Search for the cell housing the specified text and yield its [x, y] center coordinate. 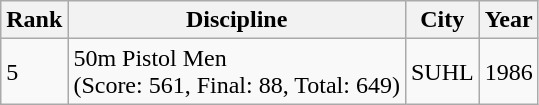
Year [508, 20]
City [442, 20]
1986 [508, 72]
SUHL [442, 72]
50m Pistol Men(Score: 561, Final: 88, Total: 649) [237, 72]
Discipline [237, 20]
Rank [34, 20]
5 [34, 72]
